Locate the cell with the specified text and output its (X, Y) center coordinate. 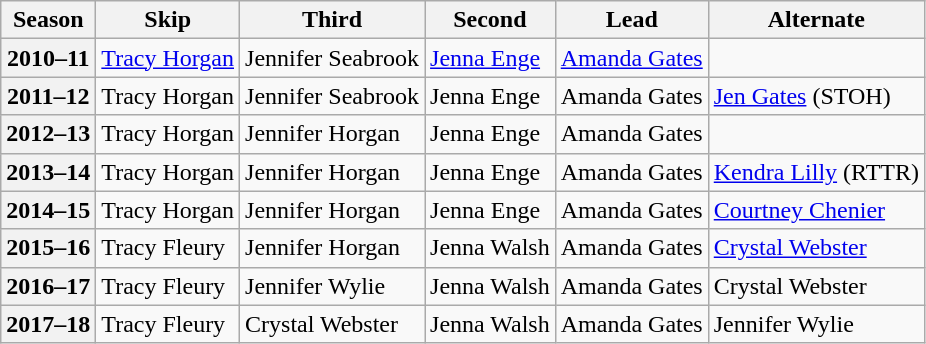
2015–16 (48, 248)
2017–18 (48, 324)
Jen Gates (STOH) (816, 96)
2016–17 (48, 286)
Third (332, 20)
2010–11 (48, 58)
Skip (168, 20)
Second (490, 20)
2012–13 (48, 134)
2014–15 (48, 210)
2011–12 (48, 96)
Lead (632, 20)
Alternate (816, 20)
Season (48, 20)
Courtney Chenier (816, 210)
2013–14 (48, 172)
Kendra Lilly (RTTR) (816, 172)
